Identify which cell holds the provided text, then report its (x, y) central coordinate. 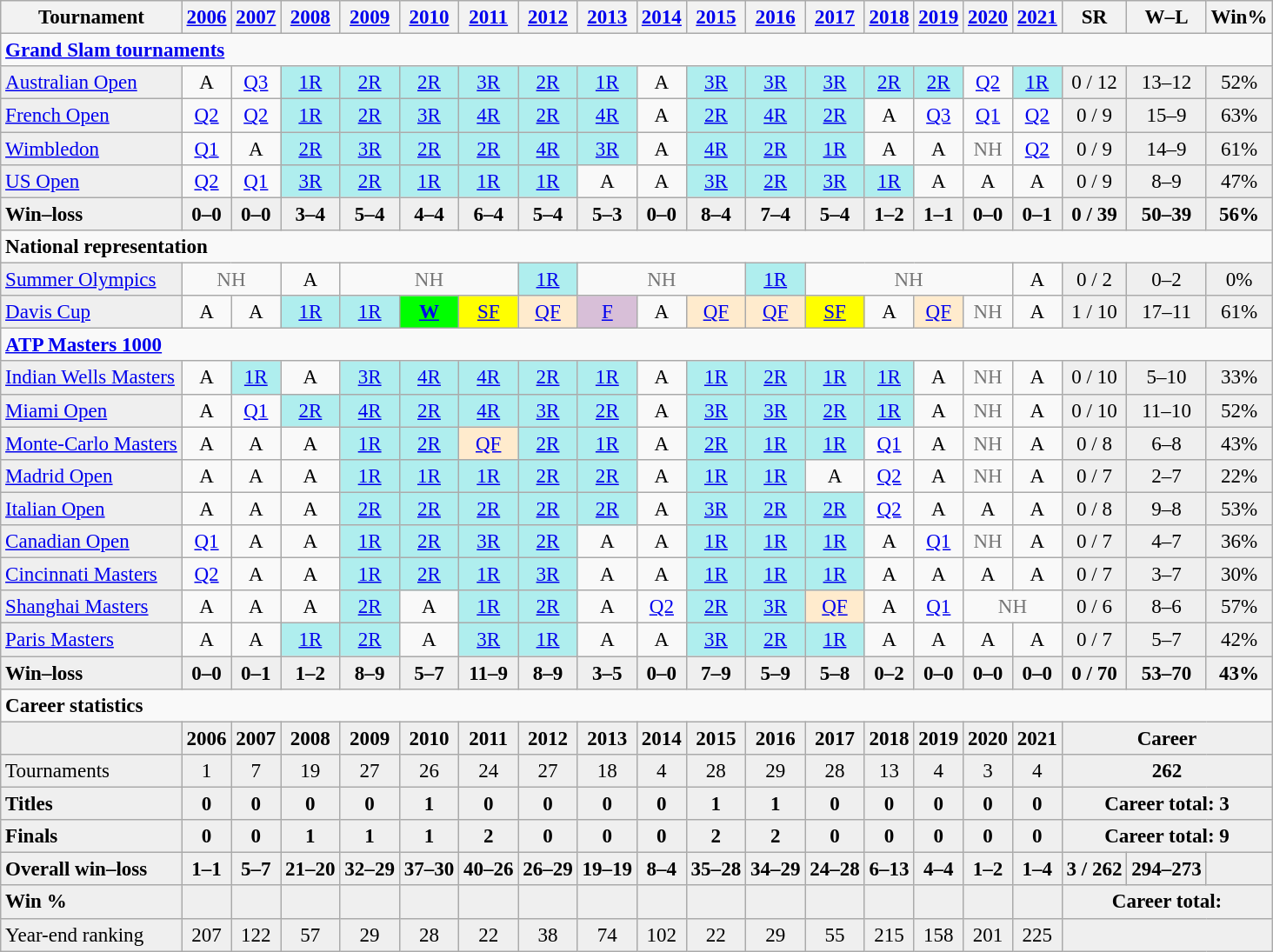
19–19 (607, 869)
Madrid Open (91, 476)
US Open (91, 182)
53–70 (1167, 673)
57% (1239, 607)
Titles (91, 804)
38 (548, 935)
122 (256, 935)
33% (1239, 378)
24 (489, 771)
225 (1036, 935)
Paris Masters (91, 640)
24–28 (835, 869)
0 / 70 (1094, 673)
Overall win–loss (91, 869)
3–5 (607, 673)
15–9 (1167, 116)
57 (310, 935)
17–11 (1167, 312)
SR (1094, 17)
0 / 39 (1094, 214)
1 / 10 (1094, 312)
11–10 (1167, 410)
0% (1239, 280)
14–9 (1167, 149)
36% (1239, 542)
Career statistics (636, 706)
4–7 (1167, 542)
W–L (1167, 17)
26–29 (548, 869)
201 (988, 935)
ATP Masters 1000 (636, 345)
3–7 (1167, 575)
F (607, 312)
Career (1167, 738)
22% (1239, 476)
5–3 (607, 214)
102 (661, 935)
35–28 (716, 869)
7–4 (776, 214)
74 (607, 935)
Finals (91, 836)
50–39 (1167, 214)
Davis Cup (91, 312)
294–273 (1167, 869)
21–20 (310, 869)
0 / 6 (1094, 607)
Win% (1239, 17)
1–4 (1036, 869)
63% (1239, 116)
3–4 (310, 214)
Miami Open (91, 410)
30% (1239, 575)
Grand Slam tournaments (636, 50)
W (429, 312)
Win % (91, 902)
19 (310, 771)
0 / 2 (1094, 280)
5–8 (835, 673)
0 / 12 (1094, 83)
Tournament (91, 17)
5–9 (776, 673)
Summer Olympics (91, 280)
Indian Wells Masters (91, 378)
Career total: (1167, 902)
6–13 (889, 869)
Italian Open (91, 509)
34–29 (776, 869)
18 (607, 771)
7–9 (716, 673)
National representation (636, 247)
2–7 (1167, 476)
32–29 (370, 869)
Canadian Open (91, 542)
55 (835, 935)
42% (1239, 640)
Australian Open (91, 83)
26 (429, 771)
Shanghai Masters (91, 607)
7 (256, 771)
5–10 (1167, 378)
37–30 (429, 869)
Wimbledon (91, 149)
13–12 (1167, 83)
Monte-Carlo Masters (91, 443)
215 (889, 935)
Cincinnati Masters (91, 575)
Tournaments (91, 771)
Year-end ranking (91, 935)
Career total: 3 (1167, 804)
3 / 262 (1094, 869)
53% (1239, 509)
56% (1239, 214)
3 (988, 771)
262 (1167, 771)
207 (207, 935)
47% (1239, 182)
9–8 (1167, 509)
158 (939, 935)
13 (889, 771)
6–4 (489, 214)
Career total: 9 (1167, 836)
11–9 (489, 673)
40–26 (489, 869)
8–6 (1167, 607)
6–8 (1167, 443)
French Open (91, 116)
